Return the (X, Y) coordinate for the center point of the cell that contains the specified text.  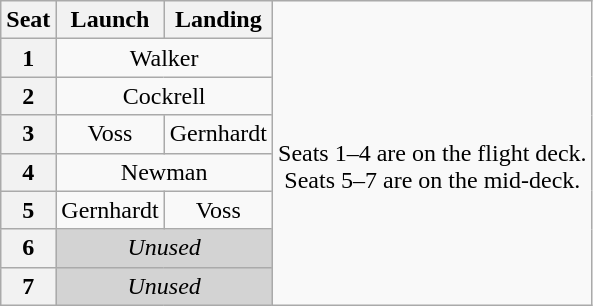
5 (28, 210)
6 (28, 248)
Launch (110, 20)
3 (28, 134)
1 (28, 58)
Seat (28, 20)
4 (28, 172)
Seats 1–4 are on the flight deck.Seats 5–7 are on the mid-deck. (433, 153)
Newman (164, 172)
Walker (164, 58)
Cockrell (164, 96)
7 (28, 286)
2 (28, 96)
Landing (218, 20)
